From the cell containing the given text, extract its center point as [x, y] coordinate. 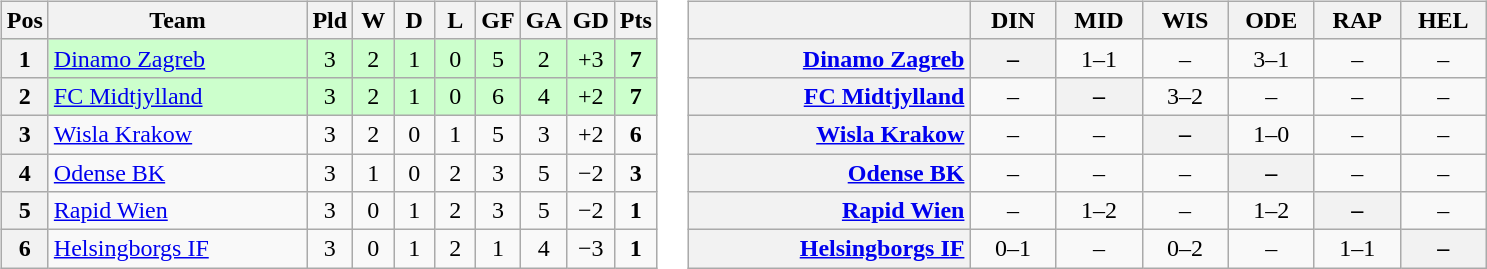
GF [498, 20]
L [456, 20]
3–1 [1271, 58]
3–2 [1185, 96]
ODE [1271, 20]
−3 [590, 249]
+3 [590, 58]
Pts [636, 20]
0–1 [1013, 249]
MID [1099, 20]
0–2 [1185, 249]
Pld [330, 20]
DIN [1013, 20]
D [414, 20]
Team [178, 20]
Pos [24, 20]
HEL [1443, 20]
WIS [1185, 20]
GA [544, 20]
RAP [1357, 20]
1–0 [1271, 134]
W [374, 20]
GD [590, 20]
